From the cell containing the given text, extract its center point as (X, Y) coordinate. 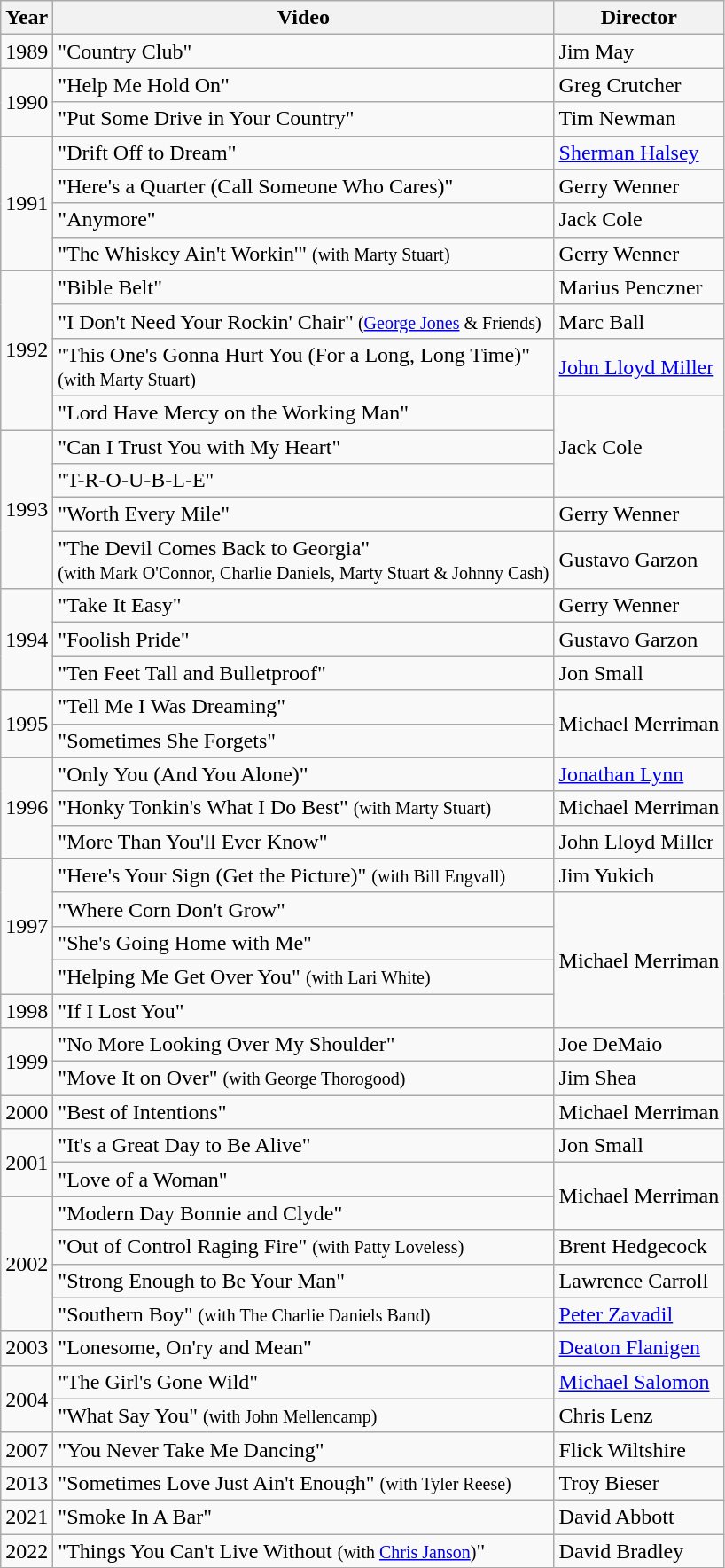
"Smoke In A Bar" (303, 1517)
2022 (27, 1551)
"Drift Off to Dream" (303, 153)
Marius Penczner (639, 287)
Troy Bieser (639, 1483)
2003 (27, 1348)
"Strong Enough to Be Your Man" (303, 1281)
"Honky Tonkin's What I Do Best" (with Marty Stuart) (303, 808)
"Best of Intentions" (303, 1112)
"No More Looking Over My Shoulder" (303, 1045)
1996 (27, 808)
"Take It Easy" (303, 606)
Lawrence Carroll (639, 1281)
1989 (27, 51)
David Abbott (639, 1517)
"Worth Every Mile" (303, 514)
"Ten Feet Tall and Bulletproof" (303, 673)
Jonathan Lynn (639, 774)
1997 (27, 926)
1998 (27, 1010)
1993 (27, 509)
"Sometimes Love Just Ain't Enough" (with Tyler Reese) (303, 1483)
"Southern Boy" (with The Charlie Daniels Band) (303, 1314)
"Love of a Woman" (303, 1180)
Year (27, 18)
Peter Zavadil (639, 1314)
"Only You (And You Alone)" (303, 774)
"Can I Trust You with My Heart" (303, 446)
Jim Yukich (639, 875)
Director (639, 18)
2004 (27, 1399)
"Where Corn Don't Grow" (303, 909)
"If I Lost You" (303, 1010)
"Bible Belt" (303, 287)
"Out of Control Raging Fire" (with Patty Loveless) (303, 1247)
"This One's Gonna Hurt You (For a Long, Long Time)"(with Marty Stuart) (303, 367)
Sherman Halsey (639, 153)
Chris Lenz (639, 1415)
1995 (27, 724)
1990 (27, 102)
2002 (27, 1264)
Marc Ball (639, 321)
Joe DeMaio (639, 1045)
"The Devil Comes Back to Georgia"(with Mark O'Connor, Charlie Daniels, Marty Stuart & Johnny Cash) (303, 561)
"Modern Day Bonnie and Clyde" (303, 1213)
1999 (27, 1062)
Flick Wiltshire (639, 1449)
"T-R-O-U-B-L-E" (303, 481)
"What Say You" (with John Mellencamp) (303, 1415)
"The Girl's Gone Wild" (303, 1382)
Michael Salomon (639, 1382)
1991 (27, 203)
"Things You Can't Live Without (with Chris Janson)" (303, 1551)
"Helping Me Get Over You" (with Lari White) (303, 976)
"Tell Me I Was Dreaming" (303, 707)
"More Than You'll Ever Know" (303, 842)
"You Never Take Me Dancing" (303, 1449)
"Put Some Drive in Your Country" (303, 119)
"Lonesome, On'ry and Mean" (303, 1348)
Greg Crutcher (639, 85)
"Foolish Pride" (303, 639)
Video (303, 18)
"Country Club" (303, 51)
2001 (27, 1163)
Jim May (639, 51)
2007 (27, 1449)
2013 (27, 1483)
"She's Going Home with Me" (303, 943)
"The Whiskey Ain't Workin'" (with Marty Stuart) (303, 254)
"Anymore" (303, 220)
Brent Hedgecock (639, 1247)
1994 (27, 639)
"Lord Have Mercy on the Working Man" (303, 412)
Jim Shea (639, 1078)
"Here's a Quarter (Call Someone Who Cares)" (303, 186)
2000 (27, 1112)
"Help Me Hold On" (303, 85)
Tim Newman (639, 119)
"Here's Your Sign (Get the Picture)" (with Bill Engvall) (303, 875)
David Bradley (639, 1551)
Deaton Flanigen (639, 1348)
2021 (27, 1517)
"I Don't Need Your Rockin' Chair" (George Jones & Friends) (303, 321)
"Move It on Over" (with George Thorogood) (303, 1078)
"Sometimes She Forgets" (303, 741)
1992 (27, 349)
"It's a Great Day to Be Alive" (303, 1146)
